Pinpoint the cell where the given text exists, returning its [X, Y] midpoint coordinate. 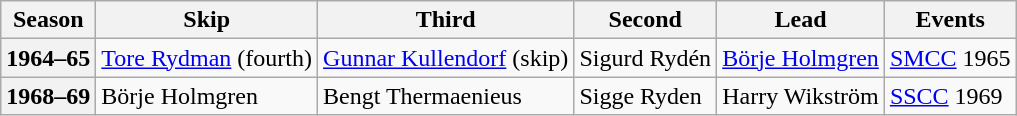
1968–69 [48, 96]
Events [950, 20]
SSCC 1969 [950, 96]
Sigurd Rydén [646, 58]
1964–65 [48, 58]
Bengt Thermaenieus [446, 96]
Skip [207, 20]
Lead [801, 20]
Third [446, 20]
Gunnar Kullendorf (skip) [446, 58]
Tore Rydman (fourth) [207, 58]
Sigge Ryden [646, 96]
Harry Wikström [801, 96]
Season [48, 20]
Second [646, 20]
SMCC 1965 [950, 58]
